For the text-containing cell, return its midpoint in (X, Y) coordinate format. 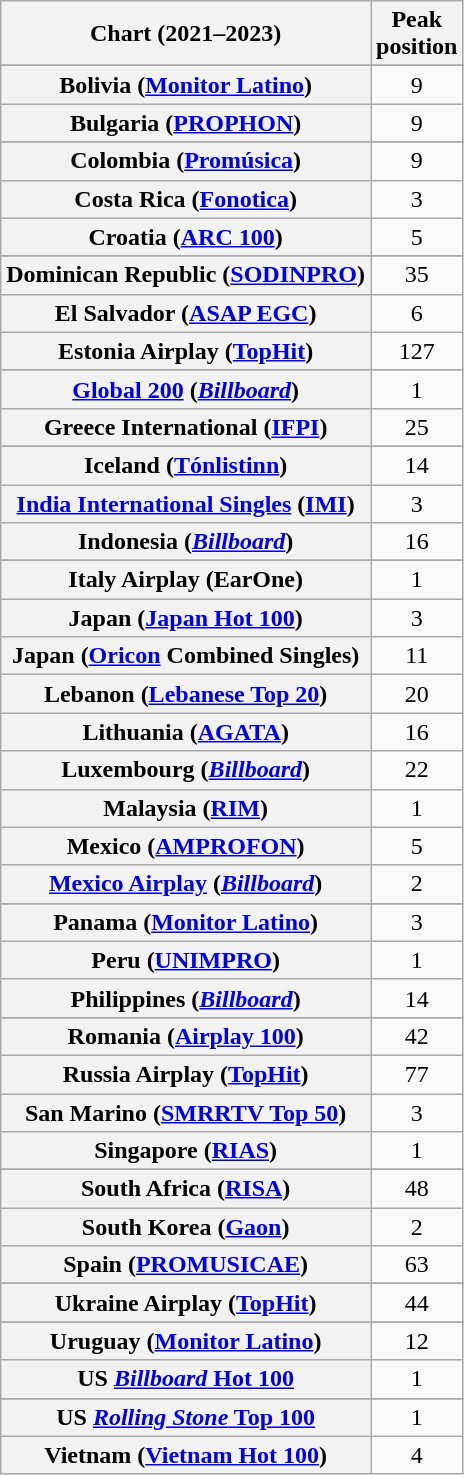
El Salvador (ASAP EGC) (186, 313)
Bulgaria (PROPHON) (186, 123)
Lebanon (Lebanese Top 20) (186, 694)
63 (416, 1265)
Colombia (Promúsica) (186, 161)
Dominican Republic (SODINPRO) (186, 275)
Panama (Monitor Latino) (186, 922)
6 (416, 313)
Italy Airplay (EarOne) (186, 580)
Estonia Airplay (TopHit) (186, 351)
South Africa (RISA) (186, 1189)
Japan (Japan Hot 100) (186, 618)
Japan (Oricon Combined Singles) (186, 656)
25 (416, 427)
Chart (2021–2023) (186, 34)
Russia Airplay (TopHit) (186, 1074)
India International Singles (IMI) (186, 503)
127 (416, 351)
Spain (PROMUSICAE) (186, 1265)
Singapore (RIAS) (186, 1151)
Luxembourg (Billboard) (186, 770)
Vietnam (Vietnam Hot 100) (186, 1455)
20 (416, 694)
22 (416, 770)
Philippines (Billboard) (186, 998)
US Billboard Hot 100 (186, 1379)
US Rolling Stone Top 100 (186, 1417)
12 (416, 1341)
Uruguay (Monitor Latino) (186, 1341)
11 (416, 656)
Malaysia (RIM) (186, 808)
Lithuania (AGATA) (186, 732)
Mexico (AMPROFON) (186, 846)
42 (416, 1036)
San Marino (SMRRTV Top 50) (186, 1113)
Croatia (ARC 100) (186, 237)
Iceland (Tónlistinn) (186, 465)
Costa Rica (Fonotica) (186, 199)
Peakposition (416, 34)
44 (416, 1303)
35 (416, 275)
Mexico Airplay (Billboard) (186, 884)
Global 200 (Billboard) (186, 389)
48 (416, 1189)
Ukraine Airplay (TopHit) (186, 1303)
Greece International (IFPI) (186, 427)
Romania (Airplay 100) (186, 1036)
Bolivia (Monitor Latino) (186, 85)
77 (416, 1074)
4 (416, 1455)
Indonesia (Billboard) (186, 542)
South Korea (Gaon) (186, 1227)
Peru (UNIMPRO) (186, 960)
